Locate the cell with the specified text and output its (x, y) center coordinate. 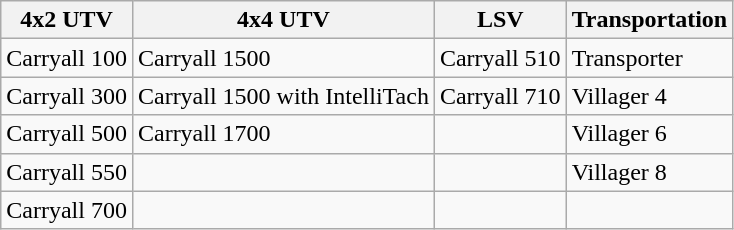
Carryall 100 (67, 58)
Carryall 510 (500, 58)
Transportation (650, 20)
LSV (500, 20)
Villager 8 (650, 172)
Villager 6 (650, 134)
4x4 UTV (283, 20)
Carryall 1500 with IntelliTach (283, 96)
Villager 4 (650, 96)
Carryall 550 (67, 172)
Carryall 1700 (283, 134)
Carryall 710 (500, 96)
Carryall 500 (67, 134)
Carryall 300 (67, 96)
Transporter (650, 58)
Carryall 1500 (283, 58)
4x2 UTV (67, 20)
Carryall 700 (67, 210)
